For the text-containing cell, return its midpoint in [X, Y] coordinate format. 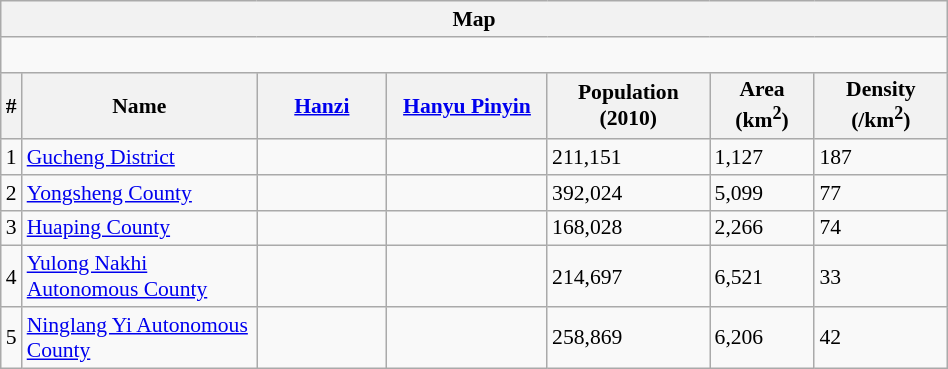
Gucheng District [140, 157]
1,127 [762, 157]
77 [880, 192]
187 [880, 157]
74 [880, 228]
5 [12, 338]
211,151 [628, 157]
6,521 [762, 276]
1 [12, 157]
392,024 [628, 192]
Hanyu Pinyin [467, 106]
6,206 [762, 338]
Yongsheng County [140, 192]
Name [140, 106]
5,099 [762, 192]
Population (2010) [628, 106]
Hanzi [322, 106]
42 [880, 338]
258,869 [628, 338]
Map [474, 19]
Density (/km2) [880, 106]
Area (km2) [762, 106]
3 [12, 228]
168,028 [628, 228]
33 [880, 276]
4 [12, 276]
Huaping County [140, 228]
Ninglang Yi Autonomous County [140, 338]
Yulong Nakhi Autonomous County [140, 276]
2,266 [762, 228]
# [12, 106]
214,697 [628, 276]
2 [12, 192]
